Identify which cell holds the provided text, then report its (X, Y) central coordinate. 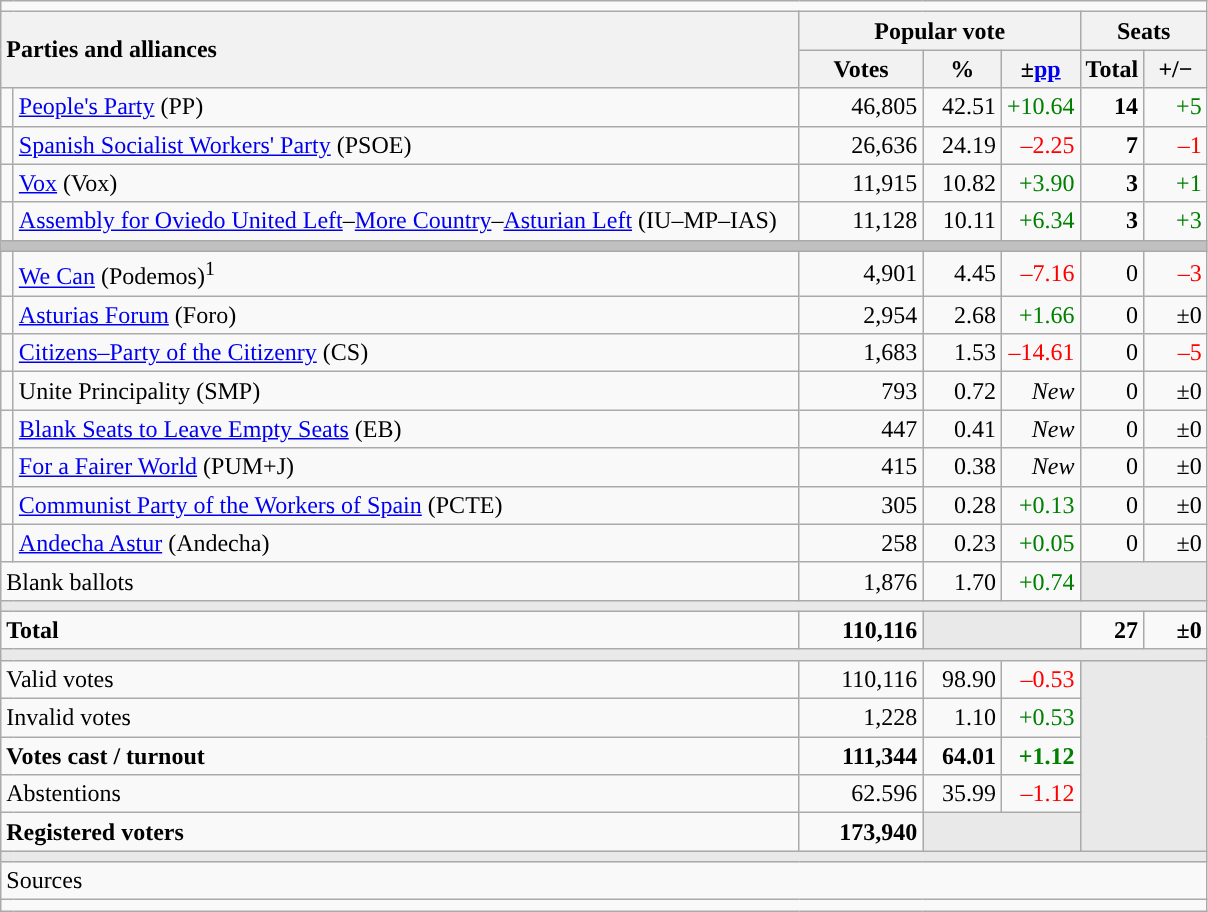
305 (861, 505)
Andecha Astur (Andecha) (406, 543)
+0.53 (1040, 718)
Citizens–Party of the Citizenry (CS) (406, 353)
+/− (1176, 69)
2,954 (861, 315)
1,876 (861, 581)
+3 (1176, 221)
Assembly for Oviedo United Left–More Country–Asturian Left (IU–MP–IAS) (406, 221)
24.19 (962, 145)
Votes (861, 69)
+0.05 (1040, 543)
Asturias Forum (Foro) (406, 315)
For a Fairer World (PUM+J) (406, 467)
–14.61 (1040, 353)
Popular vote (940, 31)
+10.64 (1040, 107)
Communist Party of the Workers of Spain (PCTE) (406, 505)
35.99 (962, 794)
Registered voters (400, 832)
+6.34 (1040, 221)
64.01 (962, 756)
±pp (1040, 69)
10.82 (962, 183)
0.41 (962, 429)
Spanish Socialist Workers' Party (PSOE) (406, 145)
–3 (1176, 274)
Unite Principality (SMP) (406, 391)
Invalid votes (400, 718)
42.51 (962, 107)
–5 (1176, 353)
+0.74 (1040, 581)
11,915 (861, 183)
People's Party (PP) (406, 107)
+1.12 (1040, 756)
Parties and alliances (400, 50)
0.23 (962, 543)
–1 (1176, 145)
0.72 (962, 391)
793 (861, 391)
10.11 (962, 221)
–0.53 (1040, 679)
415 (861, 467)
Abstentions (400, 794)
+5 (1176, 107)
+3.90 (1040, 183)
0.28 (962, 505)
Seats (1144, 31)
1.53 (962, 353)
0.38 (962, 467)
1.10 (962, 718)
62.596 (861, 794)
258 (861, 543)
Votes cast / turnout (400, 756)
–1.12 (1040, 794)
111,344 (861, 756)
+0.13 (1040, 505)
46,805 (861, 107)
7 (1112, 145)
173,940 (861, 832)
Vox (Vox) (406, 183)
14 (1112, 107)
Blank ballots (400, 581)
447 (861, 429)
26,636 (861, 145)
1,683 (861, 353)
4,901 (861, 274)
We Can (Podemos)1 (406, 274)
11,128 (861, 221)
Sources (604, 881)
Valid votes (400, 679)
98.90 (962, 679)
–7.16 (1040, 274)
% (962, 69)
1.70 (962, 581)
+1.66 (1040, 315)
4.45 (962, 274)
1,228 (861, 718)
27 (1112, 630)
–2.25 (1040, 145)
+1 (1176, 183)
Blank Seats to Leave Empty Seats (EB) (406, 429)
2.68 (962, 315)
